Capture the cell that displays the provided text and extract its (x, y) central coordinate. 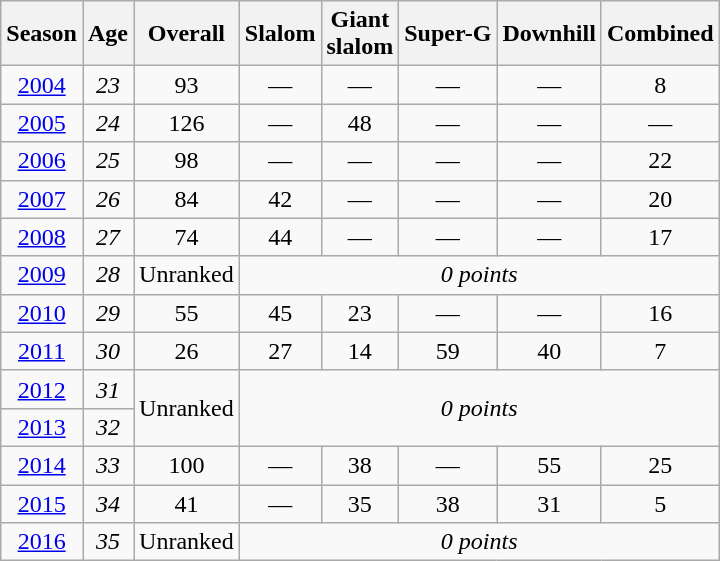
2006 (42, 161)
Downhill (549, 34)
2005 (42, 123)
74 (187, 237)
32 (108, 427)
2010 (42, 313)
2013 (42, 427)
100 (187, 465)
2015 (42, 503)
22 (660, 161)
2014 (42, 465)
29 (108, 313)
Season (42, 34)
30 (108, 351)
33 (108, 465)
Super-G (448, 34)
Overall (187, 34)
17 (660, 237)
7 (660, 351)
20 (660, 199)
14 (360, 351)
98 (187, 161)
126 (187, 123)
84 (187, 199)
2007 (42, 199)
8 (660, 85)
48 (360, 123)
40 (549, 351)
Combined (660, 34)
2008 (42, 237)
93 (187, 85)
Age (108, 34)
45 (280, 313)
2012 (42, 389)
42 (280, 199)
34 (108, 503)
41 (187, 503)
2016 (42, 542)
Slalom (280, 34)
2011 (42, 351)
2009 (42, 275)
5 (660, 503)
Giantslalom (360, 34)
28 (108, 275)
16 (660, 313)
2004 (42, 85)
24 (108, 123)
44 (280, 237)
59 (448, 351)
